Extract the [x, y] coordinate from the center of the cell holding the provided text.  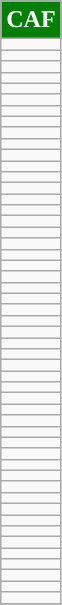
CAF [31, 20]
